Pinpoint the cell where the given text exists, returning its [X, Y] midpoint coordinate. 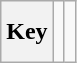
Key [27, 32]
